Return [X, Y] of the center of cell containing provided text 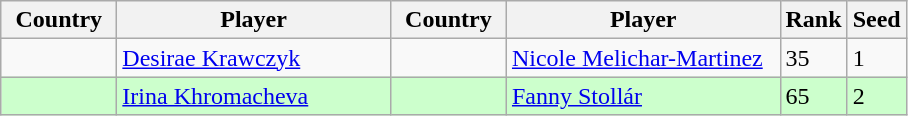
Seed [876, 20]
65 [814, 96]
1 [876, 58]
Desirae Krawczyk [254, 58]
Rank [814, 20]
Nicole Melichar-Martinez [643, 58]
Fanny Stollár [643, 96]
2 [876, 96]
35 [814, 58]
Irina Khromacheva [254, 96]
